Detect which cell encompasses the target text, then output its (x, y) center coordinate. 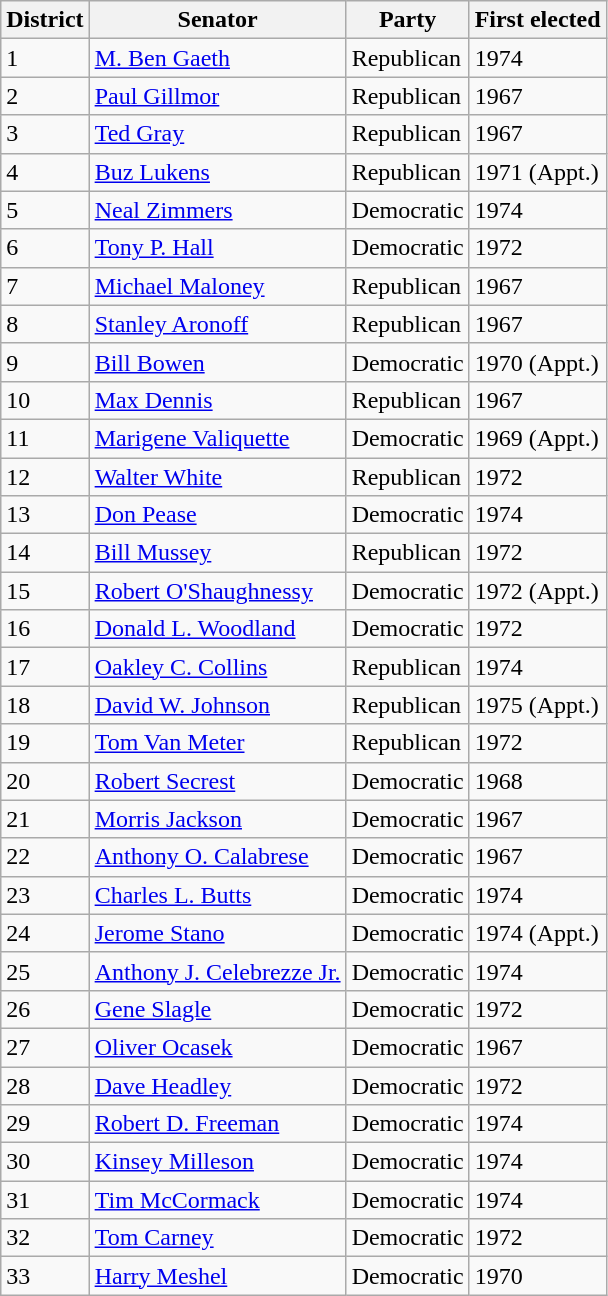
Oakley C. Collins (218, 667)
25 (45, 971)
15 (45, 591)
32 (45, 1238)
Party (408, 20)
11 (45, 438)
24 (45, 933)
Paul Gillmor (218, 96)
28 (45, 1085)
Stanley Aronoff (218, 324)
2 (45, 96)
31 (45, 1200)
1975 (Appt.) (538, 705)
First elected (538, 20)
Bill Mussey (218, 553)
Don Pease (218, 515)
Oliver Ocasek (218, 1047)
Harry Meshel (218, 1276)
13 (45, 515)
Anthony J. Celebrezze Jr. (218, 971)
Dave Headley (218, 1085)
Max Dennis (218, 400)
Tim McCormack (218, 1200)
6 (45, 248)
3 (45, 134)
Robert O'Shaughnessy (218, 591)
5 (45, 210)
27 (45, 1047)
8 (45, 324)
20 (45, 781)
Tony P. Hall (218, 248)
29 (45, 1124)
30 (45, 1162)
16 (45, 629)
1971 (Appt.) (538, 172)
19 (45, 743)
Jerome Stano (218, 933)
23 (45, 895)
Ted Gray (218, 134)
Tom Van Meter (218, 743)
Senator (218, 20)
Robert Secrest (218, 781)
1 (45, 58)
1968 (538, 781)
Anthony O. Calabrese (218, 857)
12 (45, 477)
21 (45, 819)
Buz Lukens (218, 172)
4 (45, 172)
1969 (Appt.) (538, 438)
David W. Johnson (218, 705)
Walter White (218, 477)
1972 (Appt.) (538, 591)
Robert D. Freeman (218, 1124)
Marigene Valiquette (218, 438)
17 (45, 667)
Charles L. Butts (218, 895)
1970 (538, 1276)
33 (45, 1276)
Neal Zimmers (218, 210)
14 (45, 553)
Bill Bowen (218, 362)
10 (45, 400)
District (45, 20)
1974 (Appt.) (538, 933)
M. Ben Gaeth (218, 58)
26 (45, 1009)
Tom Carney (218, 1238)
1970 (Appt.) (538, 362)
Kinsey Milleson (218, 1162)
Donald L. Woodland (218, 629)
9 (45, 362)
7 (45, 286)
Gene Slagle (218, 1009)
Michael Maloney (218, 286)
18 (45, 705)
Morris Jackson (218, 819)
22 (45, 857)
